Locate the cell with the specified text and output its [x, y] center coordinate. 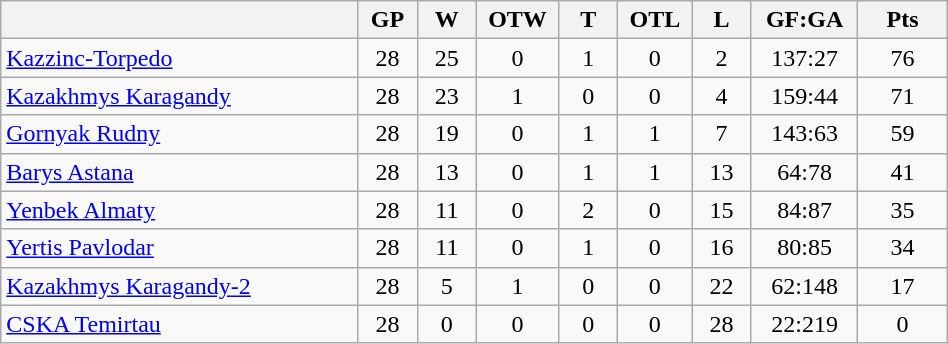
137:27 [804, 58]
22:219 [804, 324]
17 [902, 286]
Pts [902, 20]
22 [722, 286]
34 [902, 248]
L [722, 20]
76 [902, 58]
4 [722, 96]
OTL [655, 20]
25 [446, 58]
W [446, 20]
23 [446, 96]
15 [722, 210]
Kazakhmys Karagandy [180, 96]
71 [902, 96]
Kazakhmys Karagandy-2 [180, 286]
5 [446, 286]
OTW [518, 20]
Barys Astana [180, 172]
80:85 [804, 248]
62:148 [804, 286]
Yenbek Almaty [180, 210]
143:63 [804, 134]
GF:GA [804, 20]
T [588, 20]
Yertis Pavlodar [180, 248]
GP [388, 20]
41 [902, 172]
16 [722, 248]
59 [902, 134]
19 [446, 134]
7 [722, 134]
35 [902, 210]
CSKA Temirtau [180, 324]
84:87 [804, 210]
159:44 [804, 96]
64:78 [804, 172]
Gornyak Rudny [180, 134]
Kazzinc-Torpedo [180, 58]
